Detect which cell encompasses the target text, then output its [X, Y] center coordinate. 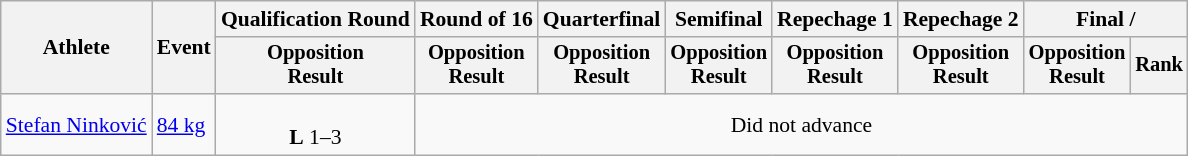
Qualification Round [316, 19]
Event [184, 48]
Quarterfinal [602, 19]
Did not advance [802, 124]
Stefan Ninković [76, 124]
L 1–3 [316, 124]
Athlete [76, 48]
Rank [1159, 66]
84 kg [184, 124]
Semifinal [718, 19]
Repechage 2 [961, 19]
Round of 16 [476, 19]
Repechage 1 [835, 19]
Final / [1106, 19]
